From the cell containing the given text, extract its center point as [X, Y] coordinate. 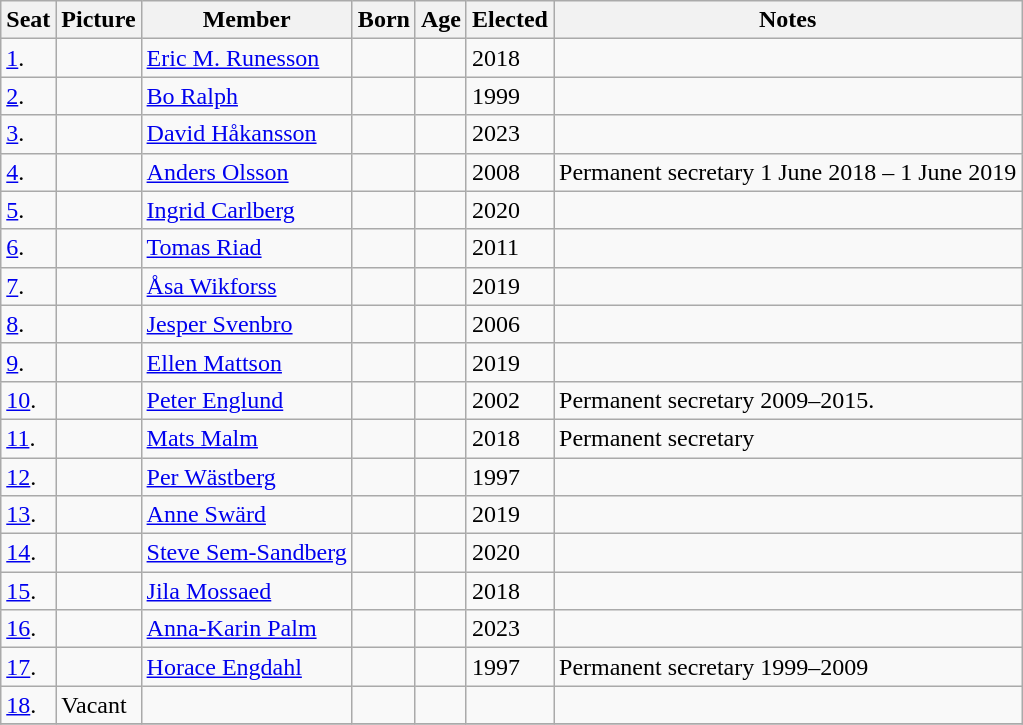
Steve Sem-Sandberg [246, 553]
2011 [510, 248]
2006 [510, 324]
4. [28, 172]
Permanent secretary 2009–2015. [788, 400]
Åsa Wikforss [246, 286]
Member [246, 20]
Age [440, 20]
Jila Mossaed [246, 591]
Born [384, 20]
18. [28, 705]
Ingrid Carlberg [246, 210]
Elected [510, 20]
Eric M. Runesson [246, 58]
16. [28, 629]
Picture [98, 20]
Anders Olsson [246, 172]
9. [28, 362]
Permanent secretary 1 June 2018 – 1 June 2019 [788, 172]
Ellen Mattson [246, 362]
10. [28, 400]
2002 [510, 400]
Jesper Svenbro [246, 324]
Peter Englund [246, 400]
5. [28, 210]
15. [28, 591]
13. [28, 515]
1. [28, 58]
2008 [510, 172]
11. [28, 438]
Seat [28, 20]
David Håkansson [246, 134]
8. [28, 324]
Permanent secretary 1999–2009 [788, 667]
3. [28, 134]
Vacant [98, 705]
Permanent secretary [788, 438]
Notes [788, 20]
12. [28, 477]
Horace Engdahl [246, 667]
14. [28, 553]
Anne Swärd [246, 515]
Anna-Karin Palm [246, 629]
6. [28, 248]
7. [28, 286]
1999 [510, 96]
2. [28, 96]
Tomas Riad [246, 248]
Per Wästberg [246, 477]
Bo Ralph [246, 96]
Mats Malm [246, 438]
17. [28, 667]
